Return (x, y) of the center of cell containing provided text 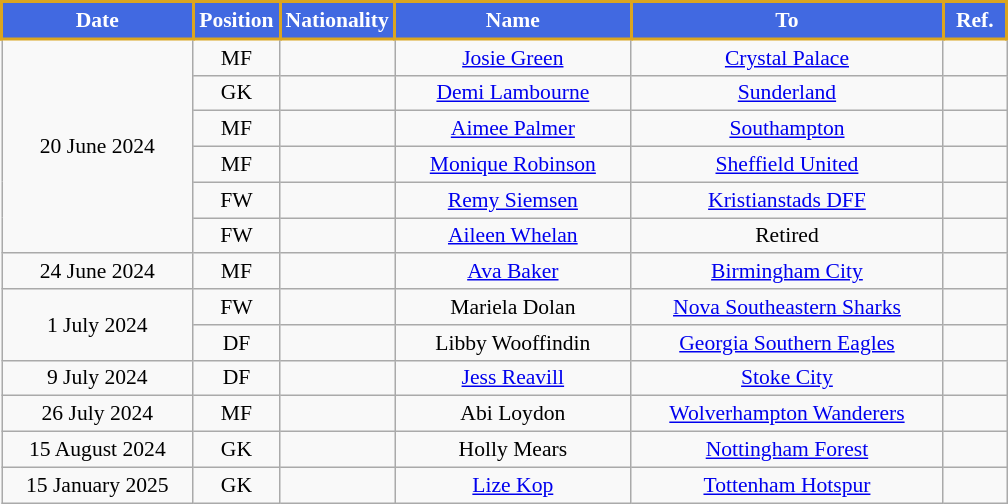
Georgia Southern Eagles (787, 343)
Nationality (338, 20)
Ref. (975, 20)
9 July 2024 (98, 378)
1 July 2024 (98, 324)
Stoke City (787, 378)
Southampton (787, 129)
Remy Siemsen (514, 200)
24 June 2024 (98, 272)
Jess Reavill (514, 378)
Birmingham City (787, 272)
Nova Southeastern Sharks (787, 307)
Monique Robinson (514, 165)
To (787, 20)
20 June 2024 (98, 146)
Kristianstads DFF (787, 200)
Tottenham Hotspur (787, 485)
Retired (787, 236)
15 August 2024 (98, 450)
Mariela Dolan (514, 307)
Wolverhampton Wanderers (787, 414)
Aileen Whelan (514, 236)
Sheffield United (787, 165)
Position (236, 20)
Holly Mears (514, 450)
Date (98, 20)
26 July 2024 (98, 414)
Josie Green (514, 57)
Libby Wooffindin (514, 343)
Crystal Palace (787, 57)
Nottingham Forest (787, 450)
Aimee Palmer (514, 129)
Sunderland (787, 93)
15 January 2025 (98, 485)
Abi Loydon (514, 414)
Lize Kop (514, 485)
Name (514, 20)
Ava Baker (514, 272)
Demi Lambourne (514, 93)
